Identify which cell holds the provided text, then report its [x, y] central coordinate. 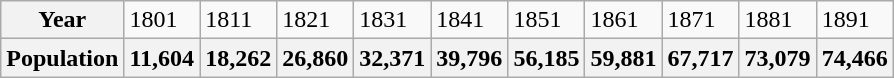
56,185 [546, 58]
1881 [778, 20]
26,860 [316, 58]
1851 [546, 20]
32,371 [392, 58]
1841 [470, 20]
1871 [700, 20]
18,262 [238, 58]
74,466 [854, 58]
1831 [392, 20]
1801 [162, 20]
1811 [238, 20]
39,796 [470, 58]
73,079 [778, 58]
59,881 [624, 58]
11,604 [162, 58]
1891 [854, 20]
1821 [316, 20]
Year [62, 20]
Population [62, 58]
1861 [624, 20]
67,717 [700, 58]
